Capture the cell that displays the provided text and extract its (x, y) central coordinate. 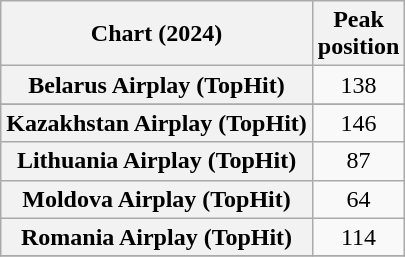
64 (358, 199)
87 (358, 161)
Belarus Airplay (TopHit) (157, 85)
Kazakhstan Airplay (TopHit) (157, 123)
Lithuania Airplay (TopHit) (157, 161)
114 (358, 237)
Moldova Airplay (TopHit) (157, 199)
Peakposition (358, 34)
138 (358, 85)
Chart (2024) (157, 34)
Romania Airplay (TopHit) (157, 237)
146 (358, 123)
